Scan for the cell matching the given text and deliver its (X, Y) coordinate at center. 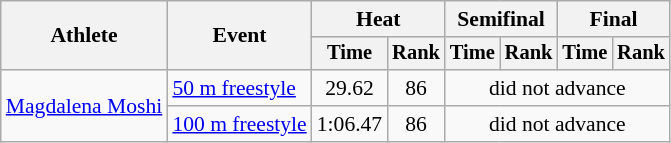
Heat (378, 19)
Event (239, 36)
100 m freestyle (239, 124)
Athlete (84, 36)
29.62 (350, 88)
Semifinal (501, 19)
Final (613, 19)
Magdalena Moshi (84, 106)
1:06.47 (350, 124)
50 m freestyle (239, 88)
